From the cell containing the given text, extract its center point as (X, Y) coordinate. 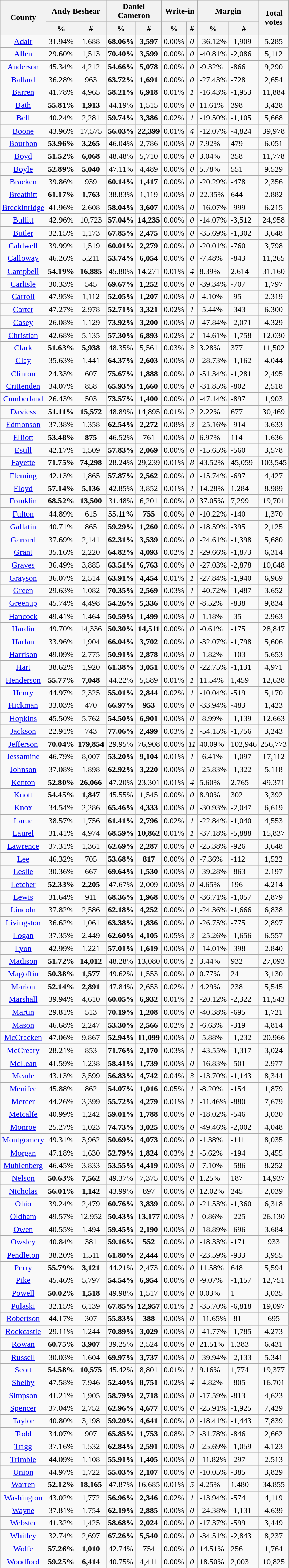
2,844 (149, 693)
1,480 (244, 1485)
2,499 (149, 731)
7.92% (213, 143)
3,198 (91, 1421)
44.89% (61, 514)
1,023 (91, 1127)
60.14% (121, 182)
2,495 (274, 374)
963 (91, 80)
54.19% (61, 271)
8,007 (91, 756)
1,619 (149, 948)
40.71% (61, 527)
52.05% (121, 297)
Madison (23, 961)
1,208 (149, 1012)
1,119 (149, 195)
Clay (23, 360)
16,701 (274, 1382)
1,847 (91, 795)
2,562 (149, 476)
2,885 (149, 1510)
-697 (244, 476)
4,610 (91, 999)
-560 (244, 450)
22,399 (149, 131)
Montgomery (23, 1140)
22.91% (61, 731)
3,839 (149, 1204)
939 (91, 182)
2,518 (274, 386)
5 (192, 1485)
2,325 (91, 693)
1,888 (149, 374)
37.31% (61, 846)
6,763 (149, 565)
-16.07% (213, 207)
-34.51% (213, 1536)
55.11% (121, 514)
60.76% (121, 1204)
8,237 (274, 1536)
6,969 (274, 578)
41.78% (61, 92)
-5.88% (213, 1038)
4,212 (91, 67)
57.87% (121, 476)
40.75% (121, 1561)
4,273 (274, 1331)
29.95% (121, 744)
51.63% (61, 348)
9,834 (274, 603)
2,513 (274, 1459)
15,572 (91, 412)
Harrison (23, 654)
-775 (244, 923)
Letcher (23, 884)
-9.32% (213, 67)
Knott (23, 795)
50.91% (121, 654)
43.13% (61, 1076)
1,459 (244, 680)
-501 (244, 1063)
1.25% (213, 1178)
-54.15% (213, 731)
74,298 (91, 463)
3,852 (149, 488)
40.80% (61, 1421)
5,594 (274, 1268)
8,035 (274, 1140)
-805 (244, 1382)
51.52% (61, 156)
-23.59% (213, 1255)
4,553 (274, 821)
-1,443 (244, 1421)
2,591 (149, 1447)
1,509 (91, 450)
Laurel (23, 833)
37.69% (61, 539)
-10.22% (213, 514)
-5,888 (244, 833)
3,633 (274, 425)
49.62% (121, 974)
20,966 (274, 1038)
-760 (244, 246)
-1,232 (244, 1038)
35.16% (61, 552)
27,093 (274, 961)
-18.41% (213, 1421)
4,641 (149, 1421)
51.11% (61, 412)
2,524 (149, 1344)
2,287 (149, 846)
1,260 (149, 527)
48.48% (121, 156)
-0.61% (213, 629)
-95 (244, 297)
Todd (23, 1434)
-15.74% (213, 476)
62.31% (121, 539)
61.41% (121, 821)
59.01% (121, 1114)
Pike (23, 1280)
6,051 (274, 143)
13,177 (149, 1217)
26,130 (274, 1217)
6,557 (274, 935)
1,824 (149, 1153)
9.16% (213, 1370)
-1,666 (244, 910)
5,561 (149, 348)
66.97% (121, 705)
644 (244, 195)
-2,843 (244, 1536)
Barren (23, 92)
Harlan (23, 642)
39.94% (61, 999)
-2,878 (244, 565)
Fulton (23, 514)
39.24% (61, 1204)
24.33% (61, 374)
245 (244, 1191)
46.32% (61, 859)
3,243 (274, 731)
8,801 (149, 1370)
7,562 (91, 1178)
40.84% (61, 1242)
-47.14% (213, 399)
1,511 (91, 1255)
Perry (23, 1268)
1,879 (274, 1089)
187 (244, 1178)
6,414 (91, 1561)
14,511 (149, 629)
Woodford (23, 1561)
36.49% (61, 565)
-802 (244, 386)
10,862 (149, 833)
-22.75% (213, 667)
-36.71% (213, 897)
Wayne (23, 1510)
5,118 (274, 769)
46.04% (121, 143)
-843 (244, 258)
388 (149, 1319)
28.21% (61, 1050)
Clinton (23, 374)
513 (91, 1012)
-6.41% (213, 756)
-25.69% (213, 1447)
1,756 (91, 821)
-2,086 (244, 54)
70.89% (121, 1331)
Trimble (23, 1459)
5,653 (274, 654)
Marion (23, 986)
18.50% (213, 1561)
Campbell (23, 271)
37.81% (61, 1510)
Lawrence (23, 846)
1,499 (149, 616)
45.88% (61, 1089)
2,346 (149, 1498)
40.24% (61, 118)
-13.70% (213, 1076)
479 (244, 143)
1,423 (274, 705)
Robertson (23, 1319)
12,638 (274, 680)
-1,162 (244, 360)
953 (149, 705)
1,553 (149, 974)
63.91% (121, 578)
1,238 (91, 1063)
7,946 (91, 1382)
-1,143 (244, 1076)
28,847 (274, 629)
8,252 (274, 1165)
Scott (23, 1370)
45.55% (121, 795)
6,201 (149, 501)
-32.07% (213, 642)
28.24% (121, 463)
-43.55% (213, 1050)
1,515 (149, 105)
853 (91, 1050)
1,797 (274, 284)
1,739 (149, 1063)
-2,002 (244, 1127)
2,765 (244, 782)
12.02% (213, 1191)
Daniel Cameron (134, 11)
897 (149, 1191)
3,029 (149, 1331)
Warren (23, 1485)
2,752 (91, 1408)
8,344 (274, 1076)
2,190 (149, 1229)
-1,040 (244, 821)
1,604 (91, 1357)
67.26% (121, 1536)
31.94% (61, 41)
Henry (23, 693)
-30.93% (213, 808)
1,920 (91, 667)
1,441 (91, 360)
5,136 (91, 488)
-1,656 (244, 935)
5,710 (149, 156)
7,048 (91, 680)
1,764 (274, 1549)
2,125 (274, 527)
29.63% (61, 591)
552 (149, 1242)
2,286 (91, 808)
Magoffin (23, 974)
McCracken (23, 1038)
69.64% (121, 872)
4,411 (149, 1561)
-22.84% (213, 821)
Lee (23, 859)
Monroe (23, 1127)
-1,322 (244, 769)
Johnson (23, 769)
Grant (23, 552)
36.62% (61, 923)
14,235 (149, 220)
911 (91, 897)
4,252 (149, 910)
381 (91, 1242)
-29.66% (213, 552)
60.75% (61, 1344)
50.38% (61, 974)
3,829 (274, 1472)
19,701 (274, 501)
3,449 (274, 1523)
34,855 (274, 1485)
256 (244, 1549)
5,336 (149, 603)
Estill (23, 450)
-12.07% (213, 131)
-25.83% (213, 769)
Marshall (23, 999)
Margin (228, 11)
Lincoln (23, 910)
59.16% (121, 1242)
61.17% (61, 195)
1,754 (91, 1510)
1,577 (91, 974)
1,903 (274, 399)
-1,059 (244, 1447)
2,878 (149, 654)
933 (274, 1242)
42.13% (61, 476)
1,721 (274, 1012)
1,417 (149, 182)
3,702 (149, 642)
70.19% (121, 1012)
2,840 (274, 948)
-28.73% (213, 360)
36.07% (61, 578)
8.39% (213, 271)
3,607 (149, 207)
Washington (23, 1498)
6,918 (149, 92)
-1,317 (244, 1050)
-33.94% (213, 705)
-225 (244, 1217)
4,329 (274, 322)
1,898 (91, 769)
49.09% (61, 654)
755 (149, 514)
52.40% (121, 1382)
63.72% (121, 80)
40.09% (213, 744)
4,639 (274, 1510)
42.85% (121, 488)
37.16% (61, 1447)
-398 (244, 948)
37.08% (61, 769)
55.83% (121, 1319)
3,737 (149, 1357)
1,788 (149, 1114)
2,024 (149, 1523)
-707 (244, 284)
-14.07% (213, 220)
Totalvotes (274, 17)
-483 (244, 705)
Breckinridge (23, 207)
-2,071 (244, 322)
54.26% (121, 603)
47.58% (61, 1382)
6,431 (274, 1344)
4,489 (149, 169)
65.46% (121, 808)
60.01% (121, 246)
3,684 (274, 1229)
3,024 (274, 1050)
2,069 (149, 450)
8.90% (213, 795)
56.03% (121, 131)
-11.46% (213, 1101)
Hopkins (23, 718)
-17.37% (213, 1523)
26.43% (61, 399)
Carlisle (23, 284)
Muhlenberg (23, 1165)
7,839 (274, 1421)
Mercer (23, 1101)
73.92% (121, 322)
Owen (23, 1229)
2,247 (91, 1025)
102,946 (244, 744)
-7.36% (213, 859)
30,469 (274, 412)
52.89% (61, 169)
77.06% (121, 731)
56.83% (121, 1076)
10,648 (274, 565)
18,165 (91, 1485)
49,371 (274, 782)
-16.83% (213, 1063)
5,341 (274, 1357)
4,073 (149, 1140)
114 (244, 437)
4.25% (213, 1485)
1,772 (91, 1498)
53.48% (61, 437)
11,099 (149, 1038)
Russell (23, 1357)
1,425 (91, 1523)
6,054 (149, 258)
Menifee (23, 1089)
11 (192, 744)
8,989 (274, 488)
Jessamine (23, 756)
1,513 (91, 54)
47.87% (121, 1485)
5,112 (274, 54)
817 (149, 859)
Powell (23, 1293)
-11.82% (213, 1459)
52.80% (61, 782)
3,035 (274, 1293)
62.84% (121, 1447)
Rowan (23, 1344)
45,059 (244, 463)
179,854 (91, 744)
1,082 (91, 591)
Logan (23, 935)
-4.10% (213, 297)
64.37% (121, 360)
38.62% (61, 667)
-6.63% (213, 1025)
46.68% (61, 1025)
56.96% (121, 1498)
-838 (244, 603)
6,139 (91, 1306)
69.67% (121, 284)
-112 (244, 859)
1,370 (274, 514)
57.14% (61, 488)
Oldham (23, 1217)
5,797 (91, 1280)
3,321 (149, 309)
49.37% (121, 1178)
4,105 (149, 935)
54.07% (121, 1089)
50.02% (61, 1293)
2,566 (149, 1025)
5,606 (274, 642)
1,691 (149, 80)
70.04% (61, 744)
-39.28% (213, 872)
-40.38% (213, 1012)
743 (91, 731)
Crittenden (23, 386)
11,884 (274, 92)
-8.52% (213, 603)
22.35% (213, 195)
61.38% (121, 667)
4.65% (213, 884)
-846 (244, 1434)
2,514 (91, 578)
-10.05% (213, 1472)
44.22% (121, 680)
-5.62% (213, 1153)
-574 (244, 1498)
48.89% (121, 412)
71.75% (61, 463)
47.18% (61, 1153)
41.32% (61, 1523)
11,502 (274, 348)
0.77% (213, 974)
4,333 (149, 808)
-47.84% (213, 322)
43.52% (213, 463)
11,543 (274, 999)
5.78% (213, 169)
2,039 (274, 1191)
1,494 (91, 1229)
39.99% (61, 246)
63.38% (121, 923)
Pulaski (23, 1306)
-20.12% (213, 999)
70.35% (121, 591)
1,016 (149, 1089)
19,377 (274, 1370)
3,030 (274, 1114)
4,454 (149, 578)
65.85% (121, 1434)
Wolfe (23, 1549)
Carter (23, 309)
5,078 (149, 67)
-35.70% (213, 1306)
42.74% (121, 1549)
-27.84% (213, 578)
38.83% (121, 195)
Lewis (23, 897)
6,300 (274, 309)
-297 (244, 1459)
1,722 (91, 1472)
3.44% (213, 961)
-19.50% (213, 118)
47.20% (121, 782)
55.81% (61, 105)
607 (91, 374)
-81 (244, 1319)
Morgan (23, 1153)
6,932 (149, 999)
-343 (244, 309)
-1,909 (244, 41)
-171 (244, 1242)
3,955 (274, 1255)
1,865 (91, 476)
Pendleton (23, 1255)
Floyd (23, 488)
33.03% (61, 705)
Greenup (23, 603)
2,569 (149, 591)
-25.26% (213, 935)
1,112 (91, 297)
Gallatin (23, 527)
24 (244, 974)
15,837 (274, 833)
44.26% (61, 1101)
4,048 (274, 1127)
-813 (244, 1395)
Jefferson (23, 744)
1,532 (91, 1447)
11.54% (213, 680)
62.54% (121, 425)
Allen (23, 54)
68.52% (61, 501)
-17.59% (213, 1395)
14,012 (91, 961)
2,220 (91, 552)
-40.81% (213, 54)
13,080 (149, 961)
6,893 (149, 335)
Green (23, 591)
47.06% (61, 1038)
11,265 (274, 258)
49.57% (61, 1217)
Bracken (23, 182)
Calloway (23, 258)
62.18% (121, 910)
398 (244, 105)
-51.34% (213, 374)
4,419 (149, 1165)
-36.12% (213, 41)
59.25% (61, 1561)
Breathitt (23, 195)
43.99% (121, 1191)
4,093 (149, 552)
-31.85% (213, 386)
-385 (244, 1472)
-1,281 (244, 374)
52.33% (61, 884)
-1.38% (213, 1140)
Lyon (23, 948)
1,774 (244, 1370)
-1,758 (244, 335)
57.30% (121, 335)
46.45% (61, 1165)
1,129 (91, 322)
2,891 (91, 986)
-140 (244, 514)
-1,302 (244, 233)
9,104 (149, 756)
30.36% (61, 872)
2,796 (149, 821)
-194 (244, 1153)
1,968 (149, 897)
-880 (244, 1101)
2,786 (149, 143)
-2,322 (244, 999)
68.59% (121, 833)
Knox (23, 808)
-175 (244, 629)
-1,925 (244, 1408)
-519 (244, 693)
Metcalfe (23, 1114)
-35.69% (213, 233)
County (23, 17)
2,475 (149, 233)
54.66% (121, 67)
1,913 (91, 105)
6,215 (274, 207)
70.40% (121, 54)
5,040 (91, 169)
Kenton (23, 782)
62.96% (121, 1408)
Union (23, 1472)
3,907 (91, 1344)
-1,157 (244, 1280)
862 (91, 1089)
1,284 (244, 488)
58.68% (121, 1523)
12,957 (149, 1306)
Taylor (23, 1421)
Fleming (23, 476)
49.98% (121, 1293)
54.45% (61, 795)
-1,940 (244, 578)
865 (91, 527)
Leslie (23, 872)
196 (244, 884)
29,239 (149, 463)
24,958 (274, 220)
2,603 (149, 360)
29.11% (61, 1331)
1,660 (149, 386)
37.82% (61, 910)
50.30% (121, 629)
1,905 (91, 1395)
-926 (244, 846)
-26.75% (213, 923)
-2,133 (244, 1357)
-18.02% (213, 1114)
63.51% (121, 565)
57.83% (121, 450)
16,885 (91, 271)
8 (192, 463)
Ohio (23, 1204)
7,429 (274, 1408)
49.70% (61, 629)
Ballard (23, 80)
42.17% (61, 450)
50.43% (121, 1217)
2,718 (149, 1395)
Christian (23, 335)
49.41% (61, 616)
4,623 (274, 1395)
12,751 (274, 1280)
19,097 (274, 1306)
2,003 (244, 1561)
40.99% (61, 1114)
Webster (23, 1523)
7,299 (244, 501)
59.29% (121, 527)
875 (91, 437)
3,392 (274, 795)
6.97% (213, 437)
3,539 (149, 539)
3,455 (274, 1153)
545 (91, 284)
2,978 (91, 309)
57.04% (121, 220)
42.99% (61, 948)
55.01% (121, 693)
54.54% (121, 1280)
17,575 (91, 131)
47.27% (61, 309)
62.69% (121, 846)
46.26% (61, 258)
-39.94% (213, 1357)
68.06% (121, 41)
-586 (244, 1165)
12,952 (91, 1217)
-24.38% (213, 1510)
6,318 (274, 1204)
55.79% (61, 1268)
McLean (23, 1063)
47.67% (121, 884)
8,751 (149, 1382)
5.60% (213, 782)
Adair (23, 41)
Bell (23, 118)
Mason (23, 1025)
49.31% (61, 1140)
1,530 (149, 872)
1,763 (91, 195)
-15.65% (213, 450)
52.12% (61, 1485)
50.63% (61, 1178)
53.68% (121, 859)
2,356 (274, 182)
57.01% (121, 948)
Bath (23, 105)
36.28% (61, 80)
66.04% (121, 642)
54.58% (61, 1370)
58.04% (121, 207)
1,518 (91, 1293)
26.08% (61, 322)
-16.43% (213, 92)
1,400 (149, 399)
1,545 (149, 795)
47.95% (61, 297)
-14.61% (213, 335)
2,473 (149, 1268)
10,723 (91, 220)
2,479 (91, 1204)
47.11% (121, 169)
26,066 (91, 782)
76,908 (149, 744)
Casey (23, 322)
0.04% (174, 1076)
31.64% (61, 897)
-111 (244, 1140)
48.35% (121, 348)
2,882 (274, 195)
4,214 (274, 884)
-695 (244, 1012)
2,963 (274, 616)
2,977 (274, 1063)
61.80% (121, 1255)
38.57% (61, 821)
-1,139 (244, 718)
3,798 (274, 246)
858 (91, 386)
Larue (23, 821)
2,107 (149, 1472)
30.03% (61, 1357)
5,135 (91, 335)
3,578 (274, 450)
-546 (244, 1114)
38.20% (61, 1255)
42.96% (61, 220)
-866 (244, 67)
-3,512 (244, 220)
17,112 (274, 756)
3,220 (149, 769)
-25.38% (213, 846)
2.22% (213, 412)
3,386 (149, 118)
-914 (244, 425)
4,123 (274, 1447)
25.27% (61, 1127)
1,142 (91, 1191)
-4.82% (213, 1382)
3,025 (149, 1127)
62.92% (121, 769)
-1,105 (244, 118)
65.93% (121, 386)
44.21% (121, 1268)
4,119 (274, 1498)
58.79% (121, 1395)
1,108 (91, 1459)
58.21% (121, 92)
-21.53% (213, 1204)
Anderson (23, 67)
14,336 (91, 629)
Hart (23, 667)
41.21% (61, 1395)
-599 (244, 1523)
Henderson (23, 680)
6,068 (91, 156)
907 (91, 1434)
1,010 (91, 1549)
-1,798 (244, 642)
-11.65% (213, 1319)
-1.82% (213, 654)
60.05% (121, 999)
-103 (244, 654)
-1,756 (244, 731)
-8.20% (213, 1089)
Nelson (23, 1178)
16,685 (149, 1485)
3,833 (91, 1165)
-20.01% (213, 246)
4,677 (149, 1408)
55.77% (61, 680)
39.25% (121, 1344)
2,319 (274, 297)
37.35% (61, 935)
Spencer (23, 1408)
-7.10% (213, 1165)
5,668 (274, 118)
3,597 (149, 41)
-1,873 (244, 552)
2,654 (274, 80)
695 (274, 1319)
1,904 (91, 642)
2,444 (149, 1255)
Hancock (23, 616)
3,962 (91, 1140)
648 (244, 1268)
39.86% (61, 182)
45.80% (121, 271)
43.96% (61, 131)
238 (244, 986)
52.14% (61, 986)
21.51% (213, 1344)
59.45% (121, 1229)
14,937 (274, 1178)
74.73% (121, 1127)
705 (91, 859)
4,742 (149, 1076)
-1,785 (244, 1331)
McCreary (23, 1050)
3,130 (274, 974)
4,965 (91, 92)
-20.29% (213, 182)
3,265 (91, 143)
-37.18% (213, 833)
-18.33% (213, 1242)
52.79% (121, 1153)
23,301 (149, 782)
46.52% (121, 437)
Trigg (23, 1447)
59.20% (121, 1421)
53.96% (61, 143)
40.55% (61, 1229)
-27.43% (213, 80)
45.50% (61, 718)
3.04% (213, 156)
-4,824 (244, 131)
12,663 (274, 718)
9,290 (274, 67)
Graves (23, 565)
5,589 (149, 680)
1,636 (274, 437)
59.74% (121, 118)
Nicholas (23, 1191)
55.91% (121, 1459)
62.19% (121, 1510)
1,522 (274, 859)
5,170 (274, 693)
71.76% (121, 1050)
1,173 (91, 233)
Grayson (23, 578)
1,383 (244, 1344)
11.61% (213, 105)
-1,360 (244, 1204)
2,272 (149, 425)
5,762 (91, 718)
4,427 (274, 476)
1,688 (91, 41)
13,500 (91, 501)
14,271 (149, 271)
39,978 (274, 131)
932 (244, 961)
470 (91, 705)
754 (149, 1549)
-6,818 (244, 1306)
3.28% (213, 348)
2,897 (274, 923)
Rockcastle (23, 1331)
37.05% (213, 501)
52.94% (121, 1038)
9,529 (274, 169)
-31.78% (213, 1434)
32.74% (61, 1536)
-933 (244, 1255)
-319 (244, 1025)
-696 (244, 1229)
1,358 (91, 425)
2,449 (91, 935)
5,540 (149, 1536)
64.82% (121, 552)
50.69% (121, 1140)
30.33% (61, 284)
-478 (244, 182)
45.46% (61, 1280)
307 (91, 1319)
3,652 (274, 591)
Cumberland (23, 399)
5,680 (274, 539)
57.26% (61, 1549)
-35 (244, 616)
2,879 (274, 897)
3,885 (91, 565)
10,825 (274, 1561)
761 (149, 437)
Hickman (23, 705)
Bourbon (23, 143)
44.09% (61, 1459)
Carroll (23, 297)
Owsley (23, 1242)
-395 (244, 527)
1,519 (91, 246)
2,009 (149, 884)
3,051 (149, 667)
-0.86% (213, 1217)
Daviess (23, 412)
-25.16% (213, 425)
58.41% (121, 1063)
2,586 (91, 910)
2,279 (149, 246)
4,814 (274, 1025)
1,464 (91, 616)
46.79% (61, 756)
11,778 (274, 156)
3,200 (149, 322)
6,901 (149, 718)
31,160 (274, 271)
Boyd (23, 156)
53.30% (121, 1025)
2,205 (91, 884)
6,619 (274, 808)
-49.46% (213, 1127)
302 (244, 795)
Clark (23, 348)
33.96% (61, 642)
-897 (244, 399)
1,361 (91, 846)
-1.18% (213, 616)
50.59% (121, 616)
-18.59% (213, 527)
41.59% (61, 1063)
3,121 (91, 1268)
14,895 (149, 412)
2,170 (149, 1050)
Fayette (23, 463)
4,498 (91, 603)
3,428 (274, 105)
45.74% (61, 603)
35.63% (61, 360)
68.36% (121, 897)
-25.91% (213, 1408)
2,614 (244, 271)
Elliott (23, 437)
41.96% (61, 207)
56.01% (61, 1191)
45.34% (61, 67)
11.58% (213, 1268)
1,753 (149, 1434)
-14.01% (213, 948)
-39.34% (213, 284)
1,221 (91, 948)
53.20% (121, 756)
-40.72% (213, 591)
1,242 (91, 1114)
-728 (244, 80)
103,545 (274, 463)
9,867 (91, 1038)
358 (244, 156)
1,836 (149, 923)
14.28% (213, 488)
52.71% (121, 309)
Franklin (23, 501)
-154 (244, 1089)
6,838 (274, 910)
-1,398 (244, 539)
256,773 (274, 744)
5,545 (274, 986)
4,971 (274, 667)
1,630 (91, 1153)
-7.48% (213, 258)
377 (244, 348)
551 (244, 169)
Martin (23, 1012)
2,281 (91, 118)
42.68% (61, 335)
12,030 (274, 335)
10,575 (91, 1370)
Whitley (23, 1536)
503 (91, 399)
29.81% (61, 1012)
-5.44% (213, 309)
Livingston (23, 923)
44.17% (61, 1319)
51.72% (61, 961)
615 (91, 514)
31.48% (121, 501)
Simpson (23, 1395)
2,775 (91, 654)
45.42% (121, 1370)
37.38% (61, 425)
5,938 (91, 348)
Edmonson (23, 425)
6,314 (274, 552)
-8.99% (213, 718)
Boyle (23, 169)
55.72% (121, 1101)
31.41% (61, 833)
Shelby (23, 1382)
Boone (23, 131)
-24.36% (213, 910)
667 (91, 872)
-999 (244, 207)
2,653 (149, 986)
69.97% (121, 1357)
1,405 (149, 1459)
54.50% (121, 718)
Butler (23, 233)
-24.61% (213, 539)
1,252 (149, 284)
37.04% (61, 1408)
34.54% (61, 808)
62.60% (121, 935)
-1,057 (244, 897)
1,517 (149, 1293)
-10.04% (213, 693)
4.29% (213, 986)
29.60% (61, 54)
6,954 (149, 1280)
75.67% (121, 374)
73.57% (121, 399)
Meade (23, 1076)
-18.89% (213, 1229)
-9.07% (213, 1280)
677 (244, 412)
7,679 (274, 1101)
1,244 (91, 1331)
48.28% (121, 961)
-13.94% (213, 1498)
-27.03% (213, 565)
-1,953 (244, 92)
Garrard (23, 539)
Write-in (179, 11)
Andy Beshear (76, 11)
2,141 (91, 539)
53.55% (121, 1165)
53.74% (121, 258)
5,211 (91, 258)
44.19% (121, 105)
2,662 (274, 1434)
2,197 (274, 872)
-1,487 (244, 591)
1,061 (91, 923)
1,207 (149, 297)
5,285 (274, 41)
4,974 (91, 833)
3,399 (91, 1101)
4,044 (274, 360)
Caldwell (23, 246)
7,375 (149, 1178)
55.03% (121, 1472)
14.51% (213, 1549)
Bullitt (23, 220)
-2,047 (244, 808)
-863 (244, 872)
-41.77% (213, 1331)
Hardin (23, 629)
2,697 (91, 1536)
Jackson (23, 731)
4,279 (149, 1101)
47.84% (121, 986)
43.02% (61, 1498)
2,608 (91, 207)
-1,097 (244, 756)
